Determine the [X, Y] coordinate at the center of the cell enclosing the given text.  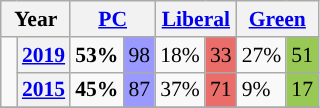
9% [262, 90]
2019 [44, 55]
33 [221, 55]
71 [221, 90]
17 [302, 90]
Year [36, 19]
51 [302, 55]
53% [96, 55]
87 [139, 90]
37% [180, 90]
27% [262, 55]
2015 [44, 90]
18% [180, 55]
Liberal [196, 19]
98 [139, 55]
45% [96, 90]
PC [112, 19]
Green [278, 19]
